Determine the (X, Y) coordinate at the center of the cell enclosing the given text.  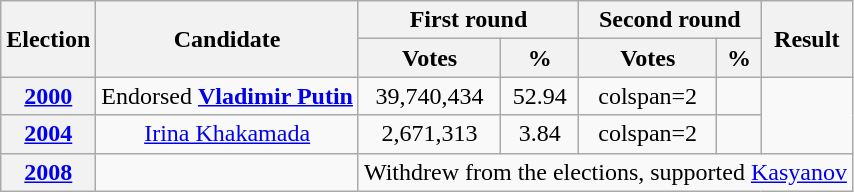
Irina Khakamada (228, 134)
Result (806, 39)
52.94 (540, 96)
Second round (670, 20)
2,671,313 (429, 134)
First round (468, 20)
Endorsed Vladimir Putin (228, 96)
39,740,434 (429, 96)
2004 (48, 134)
2000 (48, 96)
Candidate (228, 39)
Election (48, 39)
3.84 (540, 134)
2008 (48, 172)
Withdrew from the elections, supported Kasyanov (605, 172)
